For the text-containing cell, return its midpoint in (X, Y) coordinate format. 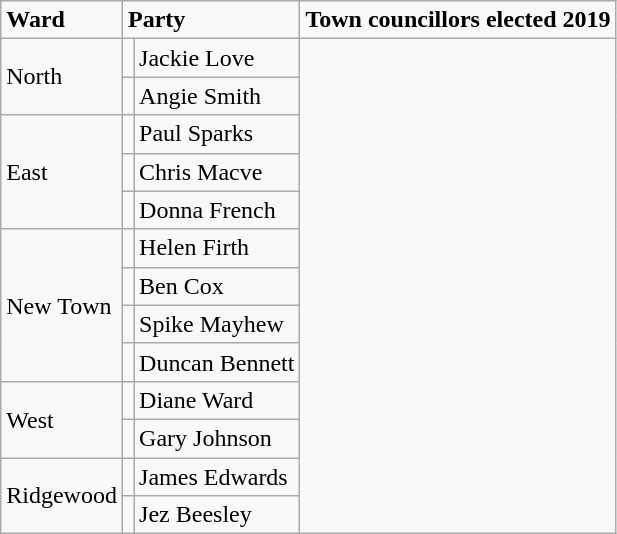
Angie Smith (217, 96)
James Edwards (217, 477)
Diane Ward (217, 400)
Spike Mayhew (217, 324)
Duncan Bennett (217, 362)
North (62, 77)
Ridgewood (62, 496)
Chris Macve (217, 172)
Ward (62, 20)
Jez Beesley (217, 515)
Party (210, 20)
Town councillors elected 2019 (458, 20)
Jackie Love (217, 58)
Paul Sparks (217, 134)
East (62, 172)
West (62, 419)
New Town (62, 305)
Gary Johnson (217, 438)
Donna French (217, 210)
Ben Cox (217, 286)
Helen Firth (217, 248)
